Search for the cell housing the specified text and yield its (x, y) center coordinate. 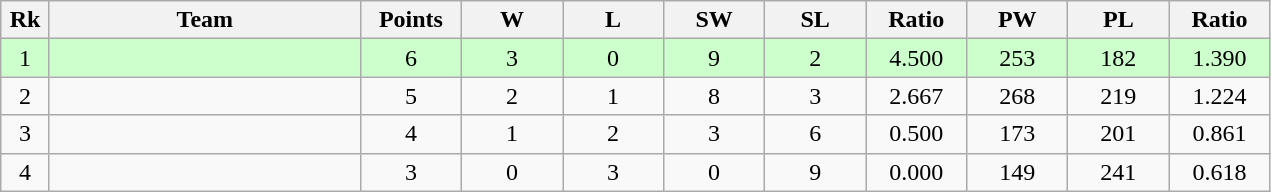
4.500 (916, 58)
PW (1018, 20)
5 (410, 96)
1.224 (1220, 96)
W (512, 20)
2.667 (916, 96)
182 (1118, 58)
0.000 (916, 172)
201 (1118, 134)
173 (1018, 134)
SW (714, 20)
Points (410, 20)
Rk (26, 20)
0.861 (1220, 134)
SL (816, 20)
8 (714, 96)
219 (1118, 96)
PL (1118, 20)
Team (204, 20)
0.500 (916, 134)
253 (1018, 58)
1.390 (1220, 58)
L (612, 20)
149 (1018, 172)
268 (1018, 96)
241 (1118, 172)
0.618 (1220, 172)
